Detect which cell encompasses the target text, then output its (X, Y) center coordinate. 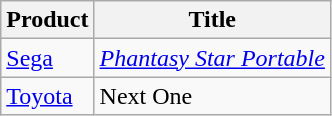
Next One (212, 96)
Phantasy Star Portable (212, 58)
Title (212, 20)
Toyota (48, 96)
Sega (48, 58)
Product (48, 20)
